Pinpoint the cell where the given text exists, returning its [X, Y] midpoint coordinate. 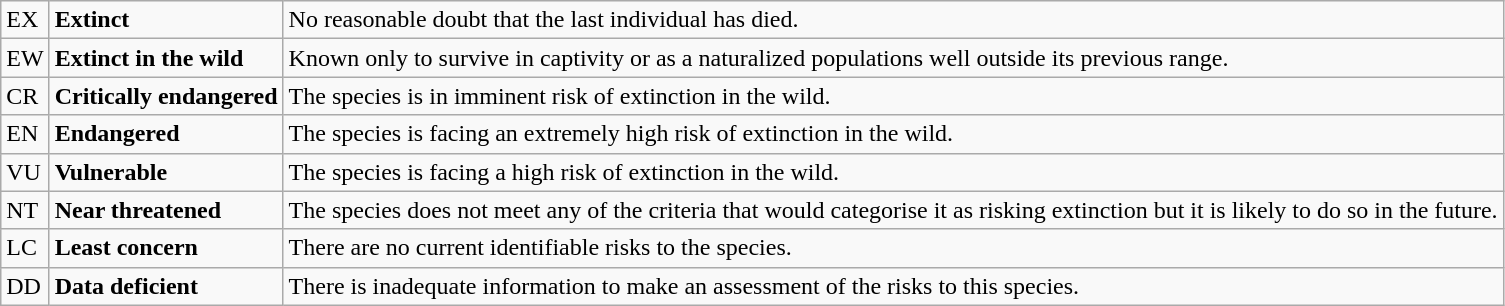
Vulnerable [166, 172]
There are no current identifiable risks to the species. [893, 248]
EX [25, 20]
The species is in imminent risk of extinction in the wild. [893, 96]
The species does not meet any of the criteria that would categorise it as risking extinction but it is likely to do so in the future. [893, 210]
Known only to survive in captivity or as a naturalized populations well outside its previous range. [893, 58]
Near threatened [166, 210]
VU [25, 172]
Extinct in the wild [166, 58]
NT [25, 210]
CR [25, 96]
DD [25, 286]
EN [25, 134]
Least concern [166, 248]
LC [25, 248]
The species is facing a high risk of extinction in the wild. [893, 172]
Extinct [166, 20]
Critically endangered [166, 96]
EW [25, 58]
The species is facing an extremely high risk of extinction in the wild. [893, 134]
No reasonable doubt that the last individual has died. [893, 20]
Endangered [166, 134]
There is inadequate information to make an assessment of the risks to this species. [893, 286]
Data deficient [166, 286]
